Output the [X, Y] coordinate of the center of the cell containing the given text.  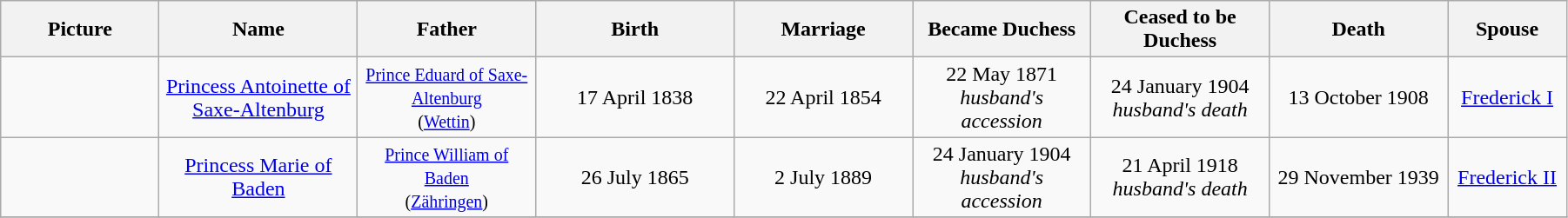
Princess Marie of Baden [258, 177]
Ceased to be Duchess [1180, 30]
Birth [635, 30]
Spouse [1507, 30]
Princess Antoinette of Saxe-Altenburg [258, 97]
29 November 1939 [1359, 177]
26 July 1865 [635, 177]
Frederick II [1507, 177]
22 April 1854 [823, 97]
Frederick I [1507, 97]
Became Duchess [1002, 30]
Death [1359, 30]
13 October 1908 [1359, 97]
Picture [80, 30]
17 April 1838 [635, 97]
Marriage [823, 30]
Prince Eduard of Saxe-Altenburg(Wettin) [447, 97]
Father [447, 30]
22 May 1871husband's accession [1002, 97]
24 January 1904husband's death [1180, 97]
24 January 1904husband's accession [1002, 177]
21 April 1918husband's death [1180, 177]
Name [258, 30]
Prince William of Baden(Zähringen) [447, 177]
2 July 1889 [823, 177]
